Return the [x, y] coordinate for the center point of the cell that contains the specified text.  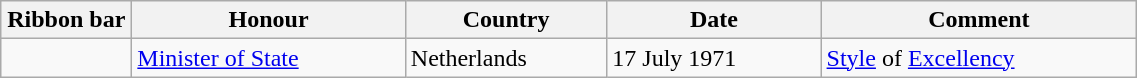
Date [714, 20]
Comment [979, 20]
Ribbon bar [66, 20]
Honour [268, 20]
Style of Excellency [979, 58]
Country [506, 20]
Minister of State [268, 58]
17 July 1971 [714, 58]
Netherlands [506, 58]
